Provide the [x, y] coordinate of the cell's center where the given text is located.  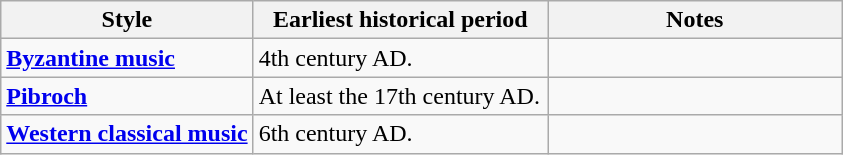
Byzantine music [127, 58]
Notes [695, 20]
Pibroch [127, 96]
Western classical music [127, 134]
4th century AD. [400, 58]
6th century AD. [400, 134]
At least the 17th century AD. [400, 96]
Earliest historical period [400, 20]
Style [127, 20]
